Return (x, y) of the center of cell containing provided text 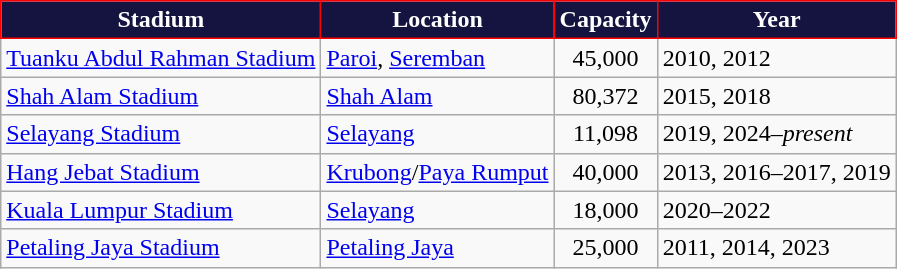
Stadium (161, 20)
40,000 (606, 172)
45,000 (606, 58)
Year (776, 20)
18,000 (606, 210)
Selayang Stadium (161, 134)
Petaling Jaya Stadium (161, 248)
Hang Jebat Stadium (161, 172)
Krubong/Paya Rumput (438, 172)
Kuala Lumpur Stadium (161, 210)
Shah Alam (438, 96)
2019, 2024–present (776, 134)
2013, 2016–2017, 2019 (776, 172)
2015, 2018 (776, 96)
80,372 (606, 96)
Capacity (606, 20)
2011, 2014, 2023 (776, 248)
Shah Alam Stadium (161, 96)
Location (438, 20)
2020–2022 (776, 210)
Tuanku Abdul Rahman Stadium (161, 58)
2010, 2012 (776, 58)
Paroi, Seremban (438, 58)
25,000 (606, 248)
11,098 (606, 134)
Petaling Jaya (438, 248)
